Locate the cell with the specified text and output its (X, Y) center coordinate. 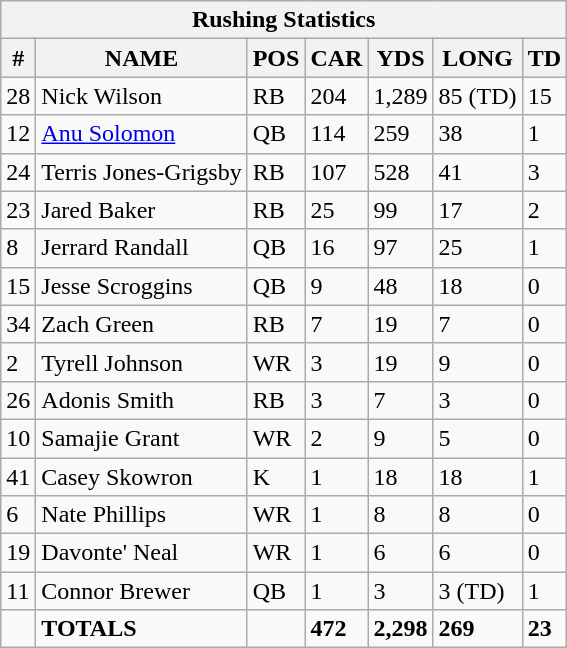
LONG (478, 58)
Casey Skowron (142, 477)
Anu Solomon (142, 134)
YDS (400, 58)
CAR (336, 58)
11 (18, 591)
107 (336, 172)
Adonis Smith (142, 400)
K (276, 477)
1,289 (400, 96)
204 (336, 96)
Samajie Grant (142, 438)
Jerrard Randall (142, 248)
269 (478, 629)
10 (18, 438)
472 (336, 629)
Nate Phillips (142, 515)
TD (544, 58)
Davonte' Neal (142, 553)
Connor Brewer (142, 591)
26 (18, 400)
Jared Baker (142, 210)
48 (400, 286)
16 (336, 248)
Jesse Scroggins (142, 286)
TOTALS (142, 629)
NAME (142, 58)
528 (400, 172)
99 (400, 210)
Nick Wilson (142, 96)
3 (TD) (478, 591)
12 (18, 134)
24 (18, 172)
Tyrell Johnson (142, 362)
17 (478, 210)
POS (276, 58)
114 (336, 134)
# (18, 58)
Rushing Statistics (284, 20)
2,298 (400, 629)
Terris Jones-Grigsby (142, 172)
5 (478, 438)
Zach Green (142, 324)
259 (400, 134)
28 (18, 96)
38 (478, 134)
34 (18, 324)
85 (TD) (478, 96)
97 (400, 248)
